From the cell containing the given text, extract its center point as (X, Y) coordinate. 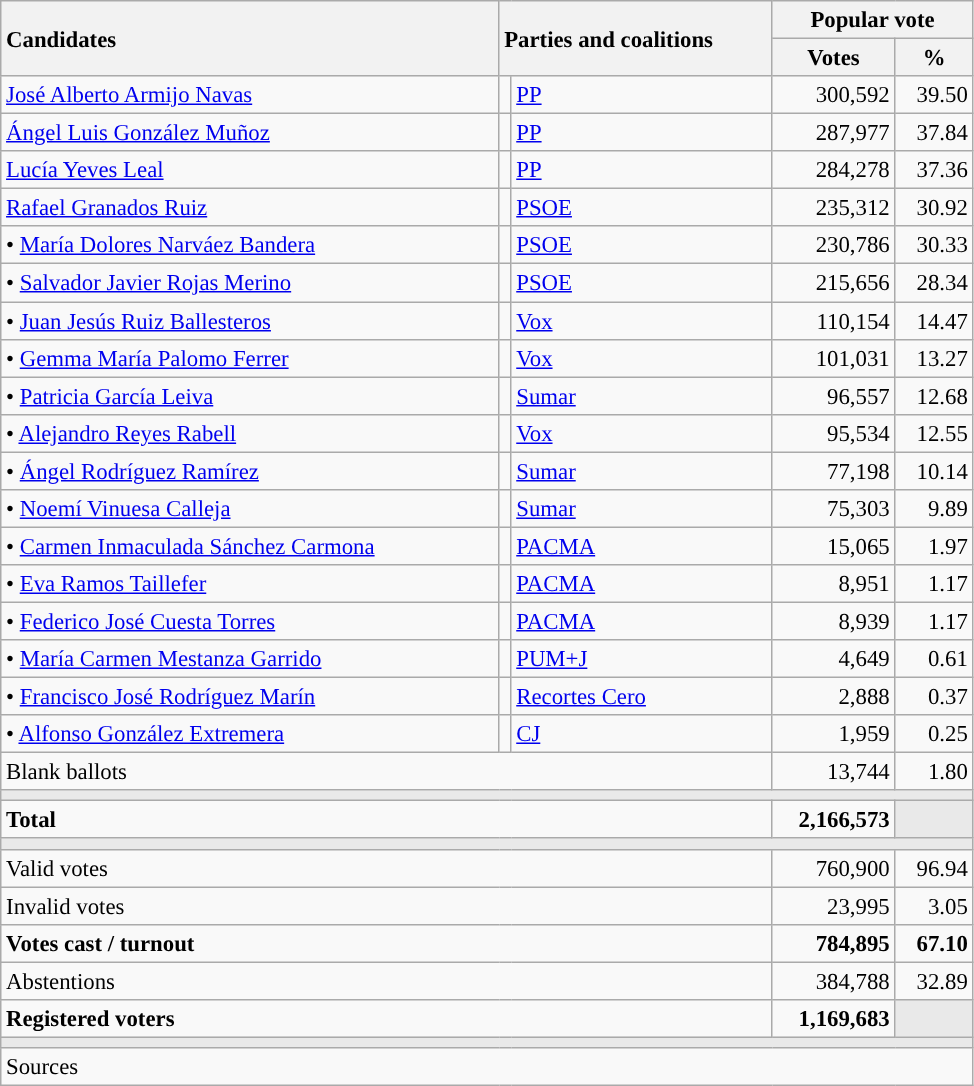
784,895 (834, 943)
12.68 (934, 396)
• Patricia García Leiva (250, 396)
0.25 (934, 734)
• Ángel Rodríguez Ramírez (250, 471)
• Gemma María Palomo Ferrer (250, 358)
300,592 (834, 95)
3.05 (934, 906)
Ángel Luis González Muñoz (250, 133)
Total (386, 820)
• Alejandro Reyes Rabell (250, 433)
230,786 (834, 245)
Registered voters (386, 1019)
10.14 (934, 471)
1,169,683 (834, 1019)
% (934, 58)
32.89 (934, 981)
8,951 (834, 584)
• María Carmen Mestanza Garrido (250, 659)
• Eva Ramos Taillefer (250, 584)
96.94 (934, 868)
384,788 (834, 981)
Parties and coalitions (636, 38)
Rafael Granados Ruiz (250, 208)
Votes (834, 58)
39.50 (934, 95)
Lucía Yeves Leal (250, 170)
• Federico José Cuesta Torres (250, 621)
Candidates (250, 38)
Popular vote (872, 20)
23,995 (834, 906)
• Salvador Javier Rojas Merino (250, 283)
284,278 (834, 170)
75,303 (834, 509)
37.84 (934, 133)
287,977 (834, 133)
• María Dolores Narváez Bandera (250, 245)
760,900 (834, 868)
12.55 (934, 433)
235,312 (834, 208)
Blank ballots (386, 772)
13.27 (934, 358)
0.61 (934, 659)
Valid votes (386, 868)
• Francisco José Rodríguez Marín (250, 697)
30.92 (934, 208)
8,939 (834, 621)
Recortes Cero (642, 697)
PUM+J (642, 659)
2,166,573 (834, 820)
Sources (487, 1067)
14.47 (934, 321)
37.36 (934, 170)
67.10 (934, 943)
95,534 (834, 433)
13,744 (834, 772)
77,198 (834, 471)
9.89 (934, 509)
96,557 (834, 396)
110,154 (834, 321)
Abstentions (386, 981)
1.80 (934, 772)
101,031 (834, 358)
30.33 (934, 245)
0.37 (934, 697)
15,065 (834, 546)
4,649 (834, 659)
1.97 (934, 546)
Votes cast / turnout (386, 943)
• Juan Jesús Ruiz Ballesteros (250, 321)
215,656 (834, 283)
José Alberto Armijo Navas (250, 95)
Invalid votes (386, 906)
• Noemí Vinuesa Calleja (250, 509)
28.34 (934, 283)
• Carmen Inmaculada Sánchez Carmona (250, 546)
1,959 (834, 734)
• Alfonso González Extremera (250, 734)
2,888 (834, 697)
CJ (642, 734)
